From the cell containing the given text, extract its center point as (x, y) coordinate. 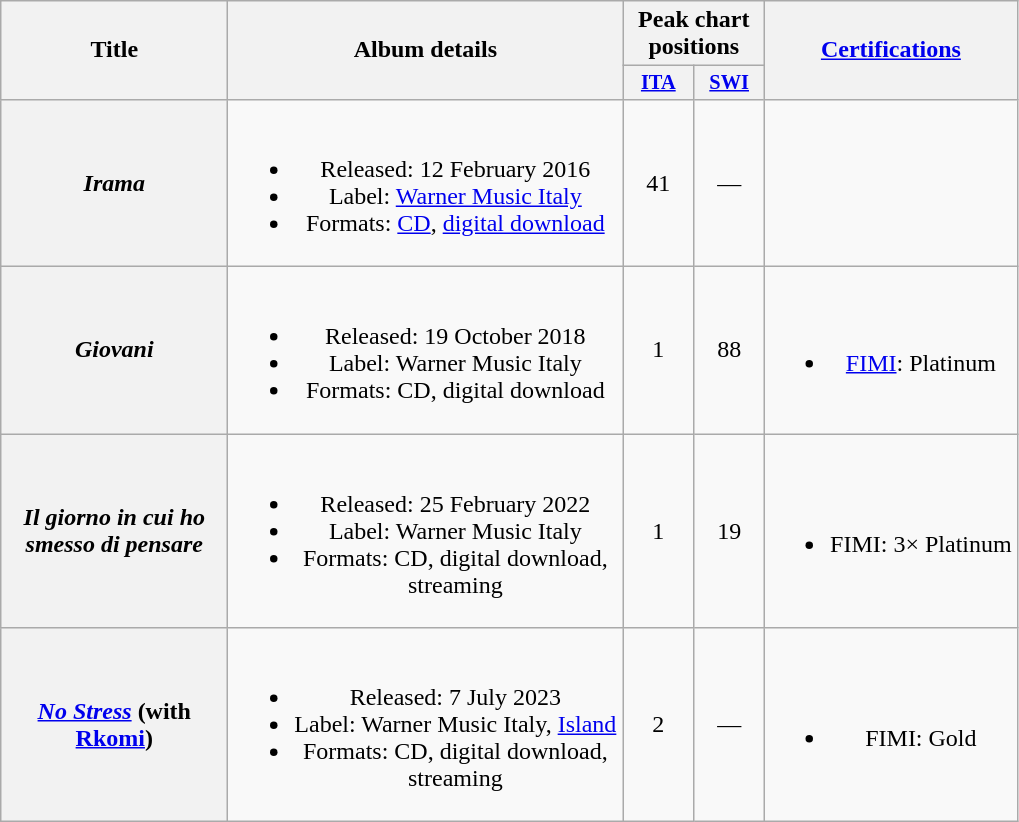
FIMI: Gold (892, 725)
Released: 25 February 2022Label: Warner Music ItalyFormats: CD, digital download, streaming (426, 531)
FIMI: 3× Platinum (892, 531)
Giovani (114, 350)
Released: 7 July 2023Label: Warner Music Italy, IslandFormats: CD, digital download, streaming (426, 725)
Irama (114, 182)
Album details (426, 50)
88 (730, 350)
Il giorno in cui ho smesso di pensare (114, 531)
Title (114, 50)
Certifications (892, 50)
41 (658, 182)
19 (730, 531)
FIMI: Platinum (892, 350)
Released: 19 October 2018Label: Warner Music ItalyFormats: CD, digital download (426, 350)
No Stress (with Rkomi) (114, 725)
SWI (730, 83)
Released: 12 February 2016Label: Warner Music ItalyFormats: CD, digital download (426, 182)
ITA (658, 83)
Peak chart positions (694, 34)
2 (658, 725)
